Return [X, Y] of the center of cell containing provided text 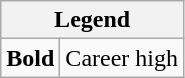
Legend [92, 20]
Career high [122, 58]
Bold [30, 58]
